Detect which cell encompasses the target text, then output its (X, Y) center coordinate. 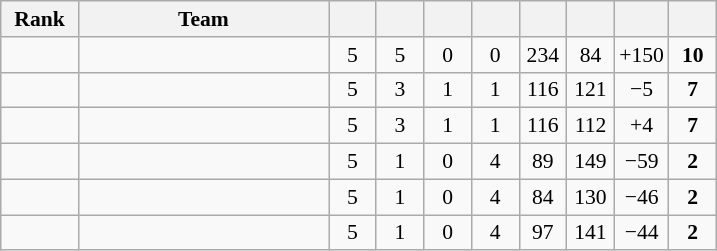
−44 (642, 233)
−5 (642, 90)
149 (591, 162)
112 (591, 126)
Rank (40, 19)
130 (591, 197)
−59 (642, 162)
141 (591, 233)
+4 (642, 126)
−46 (642, 197)
97 (543, 233)
Team (203, 19)
89 (543, 162)
10 (693, 55)
121 (591, 90)
+150 (642, 55)
234 (543, 55)
